Provide the (X, Y) coordinate of the cell's center where the given text is located.  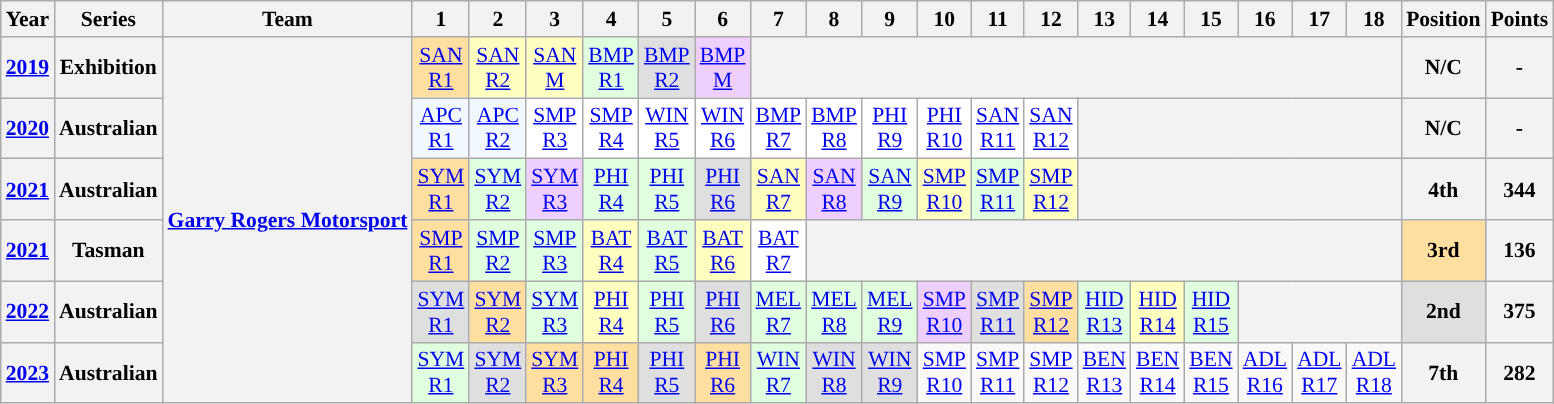
2020 (28, 128)
2nd (1443, 312)
3 (554, 19)
8 (834, 19)
Series (108, 19)
WINR8 (834, 372)
4th (1443, 190)
Tasman (108, 250)
282 (1520, 372)
2022 (28, 312)
BATR5 (667, 250)
2 (498, 19)
9 (890, 19)
SANR7 (778, 190)
Team (288, 19)
MELR8 (834, 312)
PHIR10 (944, 128)
MELR9 (890, 312)
7th (1443, 372)
12 (1050, 19)
BMPR7 (778, 128)
Position (1443, 19)
6 (723, 19)
13 (1104, 19)
15 (1210, 19)
5 (667, 19)
14 (1158, 19)
10 (944, 19)
7 (778, 19)
16 (1265, 19)
BENR14 (1158, 372)
BMPR1 (611, 68)
11 (998, 19)
2023 (28, 372)
HIDR14 (1158, 312)
SANR8 (834, 190)
375 (1520, 312)
HIDR13 (1104, 312)
BMPM (723, 68)
136 (1520, 250)
WINR9 (890, 372)
Garry Rogers Motorsport (288, 220)
WINR5 (667, 128)
Exhibition (108, 68)
APCR1 (440, 128)
SMPR2 (498, 250)
Year (28, 19)
18 (1374, 19)
SANR9 (890, 190)
1 (440, 19)
BENR15 (1210, 372)
SANR12 (1050, 128)
BATR4 (611, 250)
17 (1319, 19)
PHIR9 (890, 128)
ADLR17 (1319, 372)
ADLR16 (1265, 372)
WINR6 (723, 128)
SANR11 (998, 128)
BMPR2 (667, 68)
BENR13 (1104, 372)
3rd (1443, 250)
344 (1520, 190)
2019 (28, 68)
APCR2 (498, 128)
Points (1520, 19)
HIDR15 (1210, 312)
WINR7 (778, 372)
SANR1 (440, 68)
SMPR1 (440, 250)
4 (611, 19)
SMPR4 (611, 128)
BATR6 (723, 250)
SANR2 (498, 68)
SANM (554, 68)
ADLR18 (1374, 372)
BMPR8 (834, 128)
MELR7 (778, 312)
BATR7 (778, 250)
